Search for the cell housing the specified text and yield its (x, y) center coordinate. 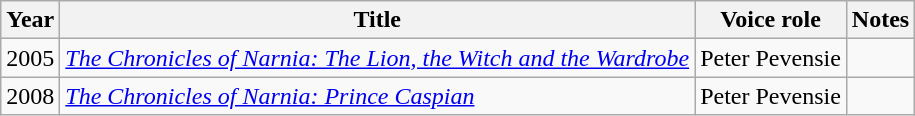
Year (30, 20)
The Chronicles of Narnia: Prince Caspian (378, 96)
Notes (880, 20)
2008 (30, 96)
The Chronicles of Narnia: The Lion, the Witch and the Wardrobe (378, 58)
Voice role (771, 20)
2005 (30, 58)
Title (378, 20)
